Locate the cell with the specified text and output its (X, Y) center coordinate. 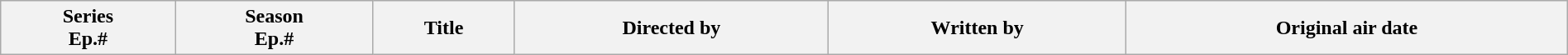
SeasonEp.# (275, 28)
Written by (978, 28)
SeriesEp.# (88, 28)
Original air date (1347, 28)
Directed by (672, 28)
Title (443, 28)
